Return (X, Y) of the center of cell containing provided text 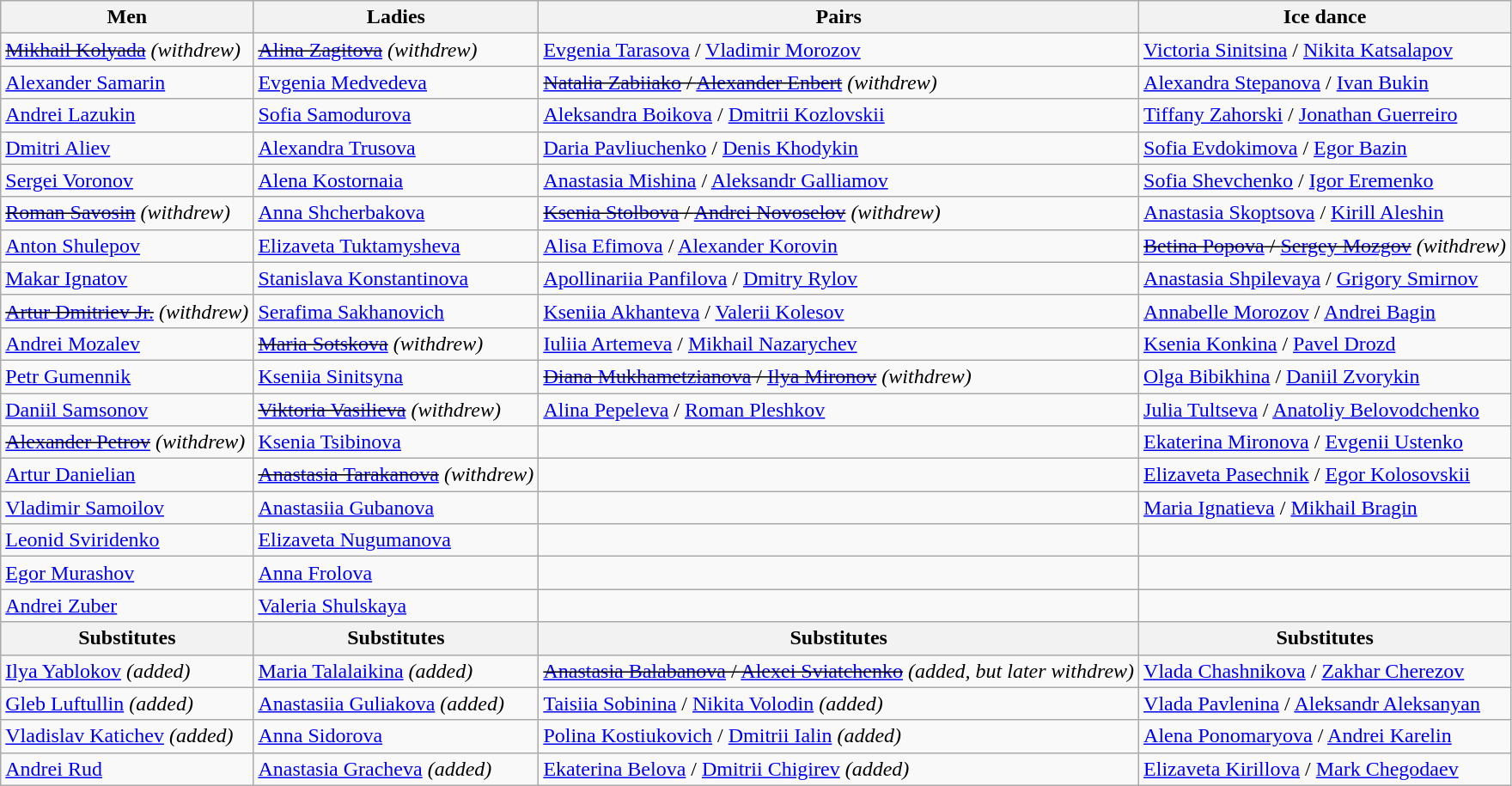
Men (127, 17)
Stanislava Konstantinova (396, 278)
Dmitri Aliev (127, 148)
Natalia Zabiiako / Alexander Enbert (withdrew) (838, 82)
Anastasia Skoptsova / Kirill Aleshin (1325, 213)
Tiffany Zahorski / Jonathan Guerreiro (1325, 115)
Apollinariia Panfilova / Dmitry Rylov (838, 278)
Anna Shcherbakova (396, 213)
Elizaveta Nugumanova (396, 540)
Ice dance (1325, 17)
Sergei Voronov (127, 180)
Aleksandra Boikova / Dmitrii Kozlovskii (838, 115)
Egor Murashov (127, 573)
Daniil Samsonov (127, 410)
Anastasia Balabanova / Alexei Sviatchenko (added, but later withdrew) (838, 671)
Vlada Pavlenina / Aleksandr Aleksanyan (1325, 704)
Kseniia Akhanteva / Valerii Kolesov (838, 311)
Taisiia Sobinina / Nikita Volodin (added) (838, 704)
Ekaterina Mironova / Evgenii Ustenko (1325, 442)
Mikhail Kolyada (withdrew) (127, 50)
Alena Ponomaryova / Andrei Karelin (1325, 736)
Vladislav Katichev (added) (127, 736)
Andrei Rud (127, 769)
Serafima Sakhanovich (396, 311)
Anna Frolova (396, 573)
Anastasia Gracheva (added) (396, 769)
Andrei Lazukin (127, 115)
Ksenia Konkina / Pavel Drozd (1325, 344)
Polina Kostiukovich / Dmitrii Ialin (added) (838, 736)
Anastasiia Guliakova (added) (396, 704)
Pairs (838, 17)
Viktoria Vasilieva (withdrew) (396, 410)
Vladimir Samoilov (127, 508)
Olga Bibikhina / Daniil Zvorykin (1325, 376)
Anastasiia Gubanova (396, 508)
Annabelle Morozov / Andrei Bagin (1325, 311)
Ilya Yablokov (added) (127, 671)
Alina Zagitova (withdrew) (396, 50)
Iuliia Artemeva / Mikhail Nazarychev (838, 344)
Artur Dmitriev Jr. (withdrew) (127, 311)
Ladies (396, 17)
Alexandra Trusova (396, 148)
Sofia Samodurova (396, 115)
Elizaveta Pasechnik / Egor Kolosovskii (1325, 475)
Elizaveta Tuktamysheva (396, 246)
Betina Popova / Sergey Mozgov (withdrew) (1325, 246)
Alisa Efimova / Alexander Korovin (838, 246)
Anastasia Tarakanova (withdrew) (396, 475)
Leonid Sviridenko (127, 540)
Ksenia Stolbova / Andrei Novoselov (withdrew) (838, 213)
Artur Danielian (127, 475)
Anastasia Shpilevaya / Grigory Smirnov (1325, 278)
Evgenia Tarasova / Vladimir Morozov (838, 50)
Roman Savosin (withdrew) (127, 213)
Evgenia Medvedeva (396, 82)
Ksenia Tsibinova (396, 442)
Julia Tultseva / Anatoliy Belovodchenko (1325, 410)
Sofia Shevchenko / Igor Eremenko (1325, 180)
Daria Pavliuchenko / Denis Khodykin (838, 148)
Vlada Chashnikova / Zakhar Cherezov (1325, 671)
Maria Talalaikina (added) (396, 671)
Maria Sotskova (withdrew) (396, 344)
Alena Kostornaia (396, 180)
Sofia Evdokimova / Egor Bazin (1325, 148)
Alina Pepeleva / Roman Pleshkov (838, 410)
Andrei Zuber (127, 606)
Andrei Mozalev (127, 344)
Kseniia Sinitsyna (396, 376)
Alexander Petrov (withdrew) (127, 442)
Diana Mukhametzianova / Ilya Mironov (withdrew) (838, 376)
Petr Gumennik (127, 376)
Elizaveta Kirillova / Mark Chegodaev (1325, 769)
Maria Ignatieva / Mikhail Bragin (1325, 508)
Alexander Samarin (127, 82)
Ekaterina Belova / Dmitrii Chigirev (added) (838, 769)
Valeria Shulskaya (396, 606)
Gleb Luftullin (added) (127, 704)
Alexandra Stepanova / Ivan Bukin (1325, 82)
Anton Shulepov (127, 246)
Anastasia Mishina / Aleksandr Galliamov (838, 180)
Victoria Sinitsina / Nikita Katsalapov (1325, 50)
Anna Sidorova (396, 736)
Makar Ignatov (127, 278)
